Search for the cell housing the specified text and yield its [X, Y] center coordinate. 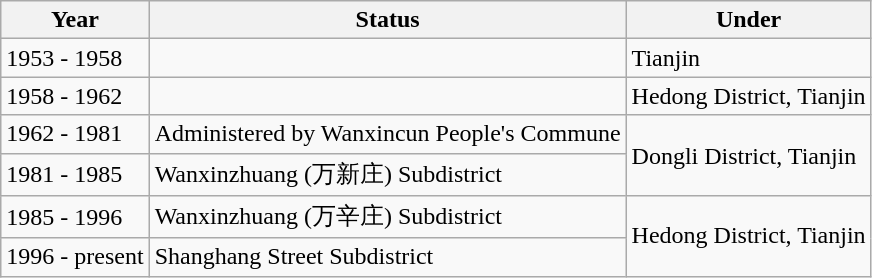
1985 - 1996 [75, 218]
Under [748, 20]
1962 - 1981 [75, 134]
Year [75, 20]
Dongli District, Tianjin [748, 156]
Wanxinzhuang (万新庄) Subdistrict [388, 174]
Administered by Wanxincun People's Commune [388, 134]
Status [388, 20]
1996 - present [75, 257]
1953 - 1958 [75, 58]
1981 - 1985 [75, 174]
1958 - 1962 [75, 96]
Tianjin [748, 58]
Shanghang Street Subdistrict [388, 257]
Wanxinzhuang (万辛庄) Subdistrict [388, 218]
